Capture the cell that displays the provided text and extract its [X, Y] central coordinate. 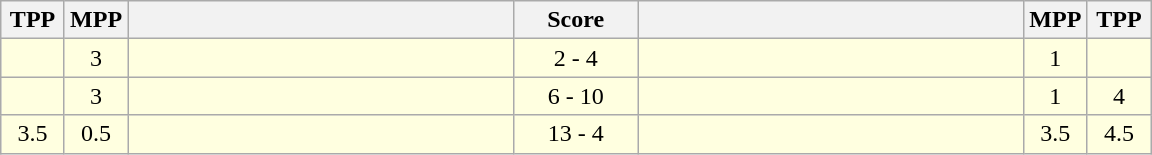
6 - 10 [576, 96]
Score [576, 20]
4 [1119, 96]
0.5 [96, 134]
4.5 [1119, 134]
2 - 4 [576, 58]
13 - 4 [576, 134]
